Locate the cell with the specified text and output its (x, y) center coordinate. 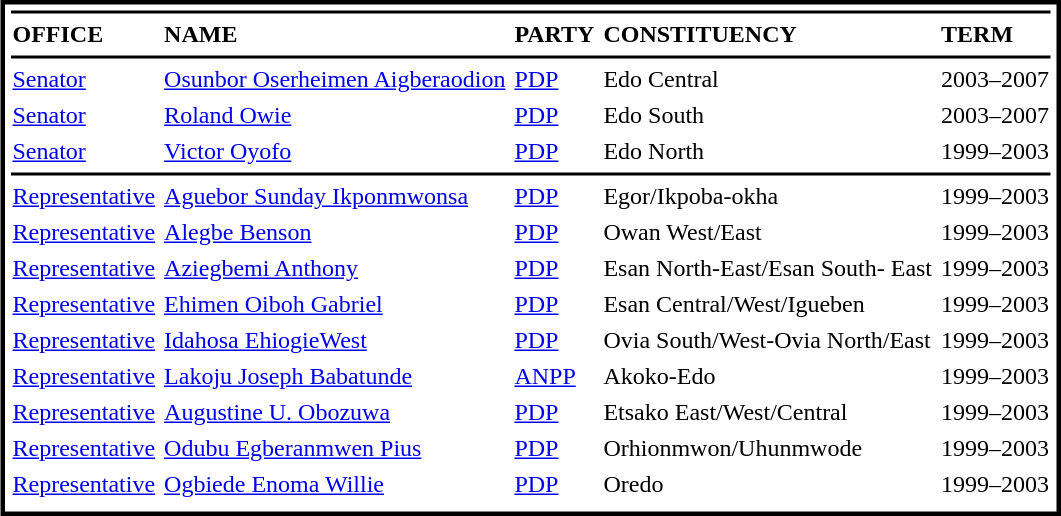
Odubu Egberanmwen Pius (335, 449)
TERM (996, 35)
Edo South (768, 115)
Ovia South/West-Ovia North/East (768, 341)
Akoko-Edo (768, 377)
PARTY (554, 35)
Victor Oyofo (335, 151)
Osunbor Oserheimen Aigberaodion (335, 79)
Lakoju Joseph Babatunde (335, 377)
Aziegbemi Anthony (335, 269)
Alegbe Benson (335, 233)
OFFICE (84, 35)
Esan North-East/Esan South- East (768, 269)
Edo Central (768, 79)
Roland Owie (335, 115)
Esan Central/West/Igueben (768, 305)
NAME (335, 35)
CONSTITUENCY (768, 35)
ANPP (554, 377)
Owan West/East (768, 233)
Idahosa EhiogieWest (335, 341)
Edo North (768, 151)
Orhionmwon/Uhunmwode (768, 449)
Ehimen Oiboh Gabriel (335, 305)
Augustine U. Obozuwa (335, 413)
Egor/Ikpoba-okha (768, 197)
Ogbiede Enoma Willie (335, 485)
Etsako East/West/Central (768, 413)
Aguebor Sunday Ikponmwonsa (335, 197)
Oredo (768, 485)
